Pinpoint the cell where the given text exists, returning its (x, y) midpoint coordinate. 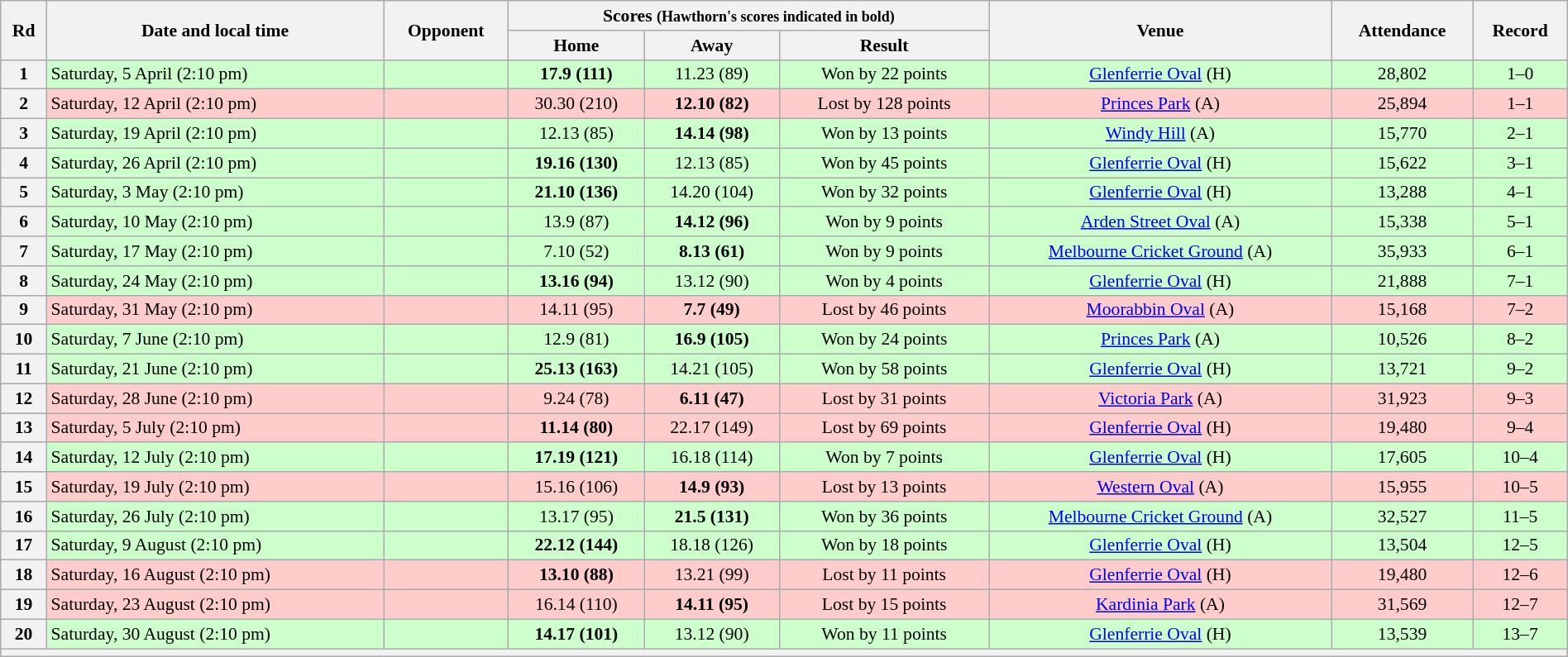
Scores (Hawthorn's scores indicated in bold) (749, 16)
Attendance (1403, 30)
7.7 (49) (712, 310)
Won by 24 points (883, 340)
19 (24, 605)
4–1 (1520, 193)
13 (24, 428)
Won by 4 points (883, 281)
Date and local time (215, 30)
14.20 (104) (712, 193)
21,888 (1403, 281)
8 (24, 281)
15,338 (1403, 222)
Saturday, 5 July (2:10 pm) (215, 428)
Moorabbin Oval (A) (1160, 310)
9–2 (1520, 369)
Saturday, 28 June (2:10 pm) (215, 398)
17.19 (121) (576, 458)
16.18 (114) (712, 458)
14.21 (105) (712, 369)
11 (24, 369)
Won by 7 points (883, 458)
22.17 (149) (712, 428)
Rd (24, 30)
Saturday, 5 April (2:10 pm) (215, 74)
8.13 (61) (712, 251)
12.10 (82) (712, 104)
16.14 (110) (576, 605)
16 (24, 517)
5–1 (1520, 222)
10–5 (1520, 487)
18 (24, 575)
2 (24, 104)
Windy Hill (A) (1160, 134)
Away (712, 45)
2–1 (1520, 134)
30.30 (210) (576, 104)
13.21 (99) (712, 575)
13,539 (1403, 634)
6 (24, 222)
14.17 (101) (576, 634)
Saturday, 26 July (2:10 pm) (215, 517)
17,605 (1403, 458)
15,770 (1403, 134)
7–2 (1520, 310)
Record (1520, 30)
7 (24, 251)
Saturday, 26 April (2:10 pm) (215, 163)
13.10 (88) (576, 575)
Lost by 11 points (883, 575)
12–5 (1520, 545)
28,802 (1403, 74)
25,894 (1403, 104)
13,721 (1403, 369)
17 (24, 545)
Won by 11 points (883, 634)
9.24 (78) (576, 398)
7.10 (52) (576, 251)
3 (24, 134)
13–7 (1520, 634)
31,923 (1403, 398)
Result (883, 45)
15,955 (1403, 487)
Lost by 128 points (883, 104)
14.9 (93) (712, 487)
1 (24, 74)
Saturday, 10 May (2:10 pm) (215, 222)
1–0 (1520, 74)
9–4 (1520, 428)
15,622 (1403, 163)
1–1 (1520, 104)
Lost by 31 points (883, 398)
15.16 (106) (576, 487)
32,527 (1403, 517)
Saturday, 19 April (2:10 pm) (215, 134)
Won by 13 points (883, 134)
14.14 (98) (712, 134)
31,569 (1403, 605)
Saturday, 17 May (2:10 pm) (215, 251)
Saturday, 31 May (2:10 pm) (215, 310)
13.16 (94) (576, 281)
Home (576, 45)
6.11 (47) (712, 398)
6–1 (1520, 251)
Saturday, 12 April (2:10 pm) (215, 104)
12 (24, 398)
11–5 (1520, 517)
Saturday, 23 August (2:10 pm) (215, 605)
Saturday, 12 July (2:10 pm) (215, 458)
19.16 (130) (576, 163)
Lost by 46 points (883, 310)
17.9 (111) (576, 74)
9–3 (1520, 398)
Saturday, 21 June (2:10 pm) (215, 369)
12–7 (1520, 605)
Lost by 69 points (883, 428)
15 (24, 487)
15,168 (1403, 310)
25.13 (163) (576, 369)
12.9 (81) (576, 340)
13,504 (1403, 545)
Saturday, 30 August (2:10 pm) (215, 634)
Won by 58 points (883, 369)
Lost by 15 points (883, 605)
4 (24, 163)
Saturday, 24 May (2:10 pm) (215, 281)
18.18 (126) (712, 545)
5 (24, 193)
Victoria Park (A) (1160, 398)
13.9 (87) (576, 222)
8–2 (1520, 340)
12–6 (1520, 575)
11.23 (89) (712, 74)
20 (24, 634)
Saturday, 3 May (2:10 pm) (215, 193)
3–1 (1520, 163)
21.5 (131) (712, 517)
13,288 (1403, 193)
10–4 (1520, 458)
22.12 (144) (576, 545)
Saturday, 7 June (2:10 pm) (215, 340)
21.10 (136) (576, 193)
10,526 (1403, 340)
Won by 22 points (883, 74)
Won by 18 points (883, 545)
Saturday, 16 August (2:10 pm) (215, 575)
9 (24, 310)
Opponent (447, 30)
Won by 32 points (883, 193)
Won by 45 points (883, 163)
16.9 (105) (712, 340)
7–1 (1520, 281)
Won by 36 points (883, 517)
Kardinia Park (A) (1160, 605)
Western Oval (A) (1160, 487)
13.17 (95) (576, 517)
Arden Street Oval (A) (1160, 222)
10 (24, 340)
14 (24, 458)
Venue (1160, 30)
Lost by 13 points (883, 487)
14.12 (96) (712, 222)
11.14 (80) (576, 428)
35,933 (1403, 251)
Saturday, 9 August (2:10 pm) (215, 545)
Saturday, 19 July (2:10 pm) (215, 487)
